Extract the [X, Y] coordinate from the center of the cell holding the provided text.  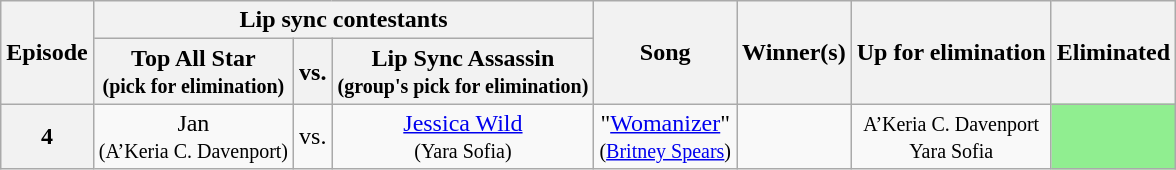
4 [47, 136]
Up for elimination [951, 52]
Jan (A’Keria C. Davenport) [193, 136]
"Womanizer" (Britney Spears) [666, 136]
Lip sync contestants [344, 20]
Song [666, 52]
A’Keria C. Davenport Yara Sofia [951, 136]
Lip Sync Assassin(group's pick for elimination) [463, 72]
Winner(s) [794, 52]
Eliminated [1113, 52]
Episode [47, 52]
Top All Star(pick for elimination) [193, 72]
Jessica Wild(Yara Sofia) [463, 136]
